Pinpoint the cell where the given text exists, returning its [x, y] midpoint coordinate. 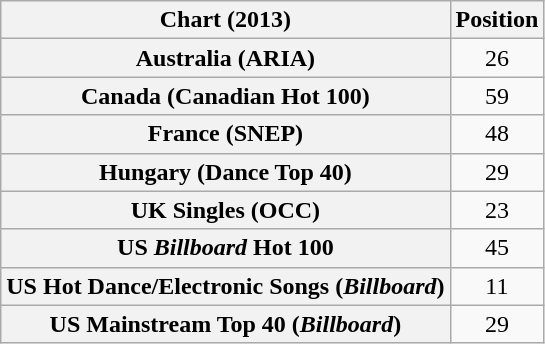
48 [497, 134]
Chart (2013) [226, 20]
US Billboard Hot 100 [226, 248]
France (SNEP) [226, 134]
26 [497, 58]
US Mainstream Top 40 (Billboard) [226, 324]
23 [497, 210]
Canada (Canadian Hot 100) [226, 96]
Position [497, 20]
Hungary (Dance Top 40) [226, 172]
US Hot Dance/Electronic Songs (Billboard) [226, 286]
11 [497, 286]
Australia (ARIA) [226, 58]
UK Singles (OCC) [226, 210]
59 [497, 96]
45 [497, 248]
